Extract the [x, y] coordinate from the center of the cell holding the provided text.  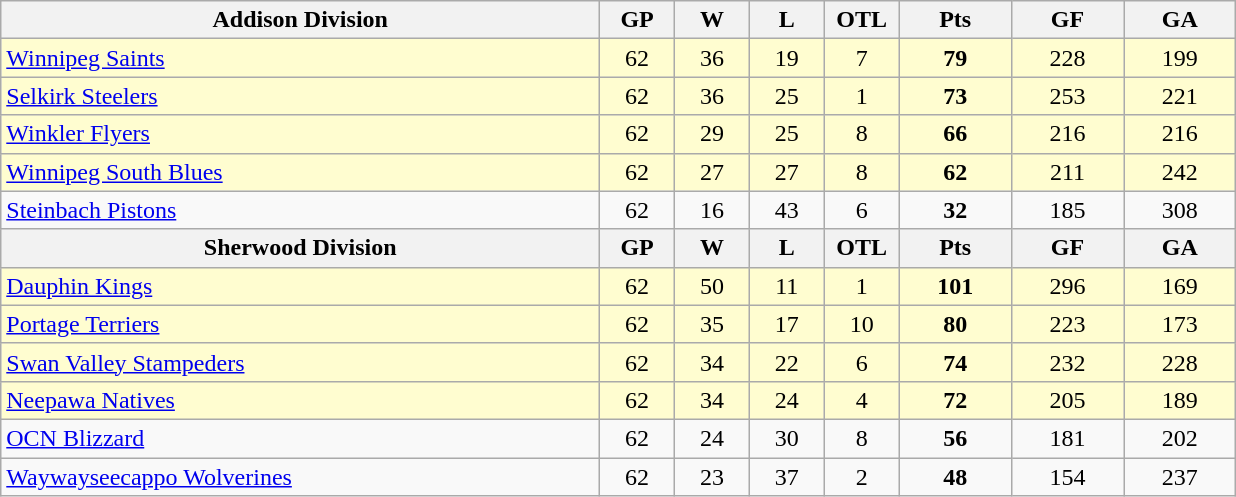
202 [1180, 438]
17 [786, 324]
43 [786, 210]
221 [1180, 96]
32 [955, 210]
Waywayseecappo Wolverines [300, 477]
Winkler Flyers [300, 134]
199 [1180, 58]
205 [1067, 400]
173 [1180, 324]
2 [862, 477]
232 [1067, 362]
Steinbach Pistons [300, 210]
Dauphin Kings [300, 286]
72 [955, 400]
253 [1067, 96]
185 [1067, 210]
56 [955, 438]
11 [786, 286]
101 [955, 286]
73 [955, 96]
10 [862, 324]
OCN Blizzard [300, 438]
223 [1067, 324]
35 [712, 324]
189 [1180, 400]
Addison Division [300, 20]
37 [786, 477]
Selkirk Steelers [300, 96]
7 [862, 58]
16 [712, 210]
80 [955, 324]
Portage Terriers [300, 324]
211 [1067, 172]
79 [955, 58]
4 [862, 400]
169 [1180, 286]
237 [1180, 477]
242 [1180, 172]
74 [955, 362]
Winnipeg South Blues [300, 172]
48 [955, 477]
22 [786, 362]
Swan Valley Stampeders [300, 362]
308 [1180, 210]
296 [1067, 286]
50 [712, 286]
23 [712, 477]
181 [1067, 438]
154 [1067, 477]
19 [786, 58]
Sherwood Division [300, 248]
Winnipeg Saints [300, 58]
29 [712, 134]
Neepawa Natives [300, 400]
30 [786, 438]
66 [955, 134]
